Pinpoint the cell where the given text exists, returning its [X, Y] midpoint coordinate. 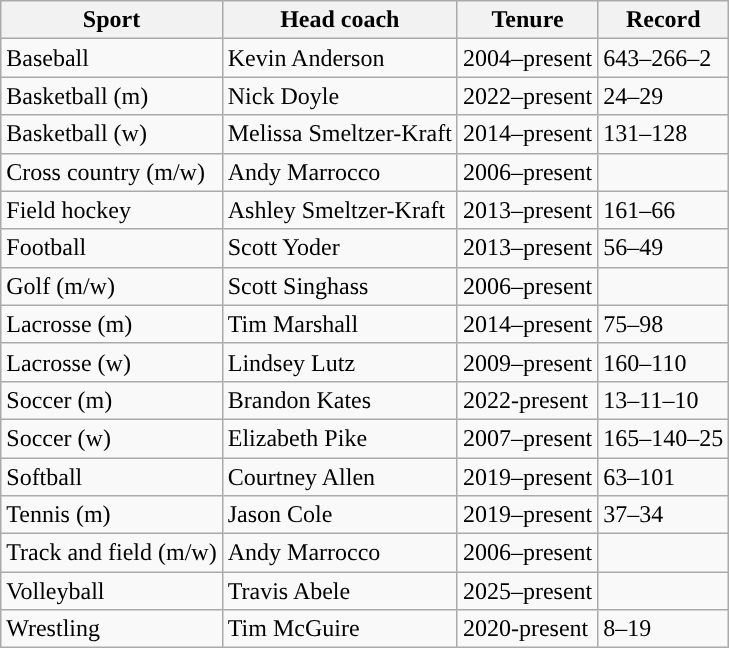
Elizabeth Pike [340, 438]
Kevin Anderson [340, 58]
161–66 [664, 210]
Tim McGuire [340, 629]
24–29 [664, 96]
56–49 [664, 248]
2022–present [527, 96]
165–140–25 [664, 438]
Tennis (m) [112, 515]
37–34 [664, 515]
Tenure [527, 20]
131–128 [664, 134]
Ashley Smeltzer-Kraft [340, 210]
Tim Marshall [340, 324]
643–266–2 [664, 58]
Cross country (m/w) [112, 172]
Jason Cole [340, 515]
Football [112, 248]
63–101 [664, 477]
Field hockey [112, 210]
Softball [112, 477]
Baseball [112, 58]
2022-present [527, 400]
Lacrosse (m) [112, 324]
Golf (m/w) [112, 286]
Courtney Allen [340, 477]
160–110 [664, 362]
Lacrosse (w) [112, 362]
2007–present [527, 438]
Nick Doyle [340, 96]
Melissa Smeltzer-Kraft [340, 134]
Scott Singhass [340, 286]
Lindsey Lutz [340, 362]
Head coach [340, 20]
Brandon Kates [340, 400]
Record [664, 20]
Scott Yoder [340, 248]
Soccer (w) [112, 438]
Wrestling [112, 629]
Track and field (m/w) [112, 553]
75–98 [664, 324]
Soccer (m) [112, 400]
Basketball (w) [112, 134]
13–11–10 [664, 400]
Volleyball [112, 591]
8–19 [664, 629]
2025–present [527, 591]
2020-present [527, 629]
Basketball (m) [112, 96]
2004–present [527, 58]
2009–present [527, 362]
Sport [112, 20]
Travis Abele [340, 591]
